Return (X, Y) of the center of cell containing provided text 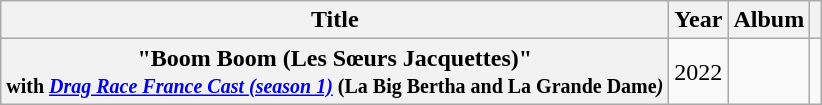
Title (335, 20)
2022 (698, 72)
Year (698, 20)
"Boom Boom (Les Sœurs Jacquettes)"with Drag Race France Cast (season 1) (La Big Bertha and La Grande Dame) (335, 72)
Album (769, 20)
